Capture the cell that displays the provided text and extract its [x, y] central coordinate. 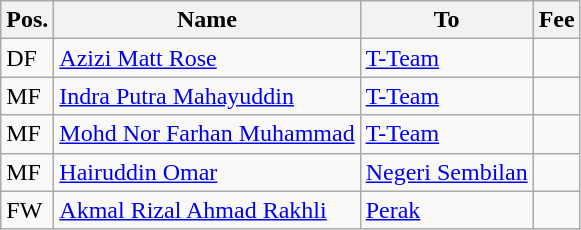
DF [28, 58]
Fee [556, 20]
Mohd Nor Farhan Muhammad [207, 134]
Perak [446, 210]
Hairuddin Omar [207, 172]
FW [28, 210]
Name [207, 20]
Indra Putra Mahayuddin [207, 96]
Azizi Matt Rose [207, 58]
Pos. [28, 20]
Akmal Rizal Ahmad Rakhli [207, 210]
Negeri Sembilan [446, 172]
To [446, 20]
